Extract the (X, Y) coordinate from the center of the cell holding the provided text.  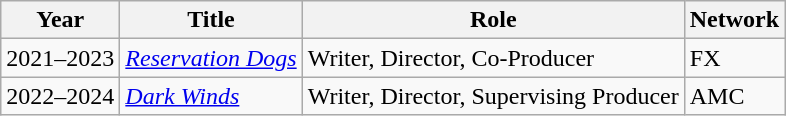
Role (493, 20)
Reservation Dogs (211, 58)
Dark Winds (211, 96)
2022–2024 (60, 96)
AMC (734, 96)
Network (734, 20)
Year (60, 20)
Writer, Director, Supervising Producer (493, 96)
Writer, Director, Co-Producer (493, 58)
Title (211, 20)
FX (734, 58)
2021–2023 (60, 58)
